Search for the cell housing the specified text and yield its (x, y) center coordinate. 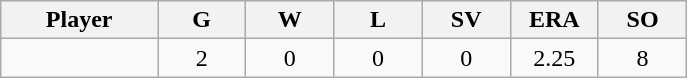
2 (202, 58)
W (290, 20)
Player (80, 20)
8 (642, 58)
SV (466, 20)
L (378, 20)
ERA (554, 20)
SO (642, 20)
2.25 (554, 58)
G (202, 20)
